Return [x, y] of the center of cell containing provided text 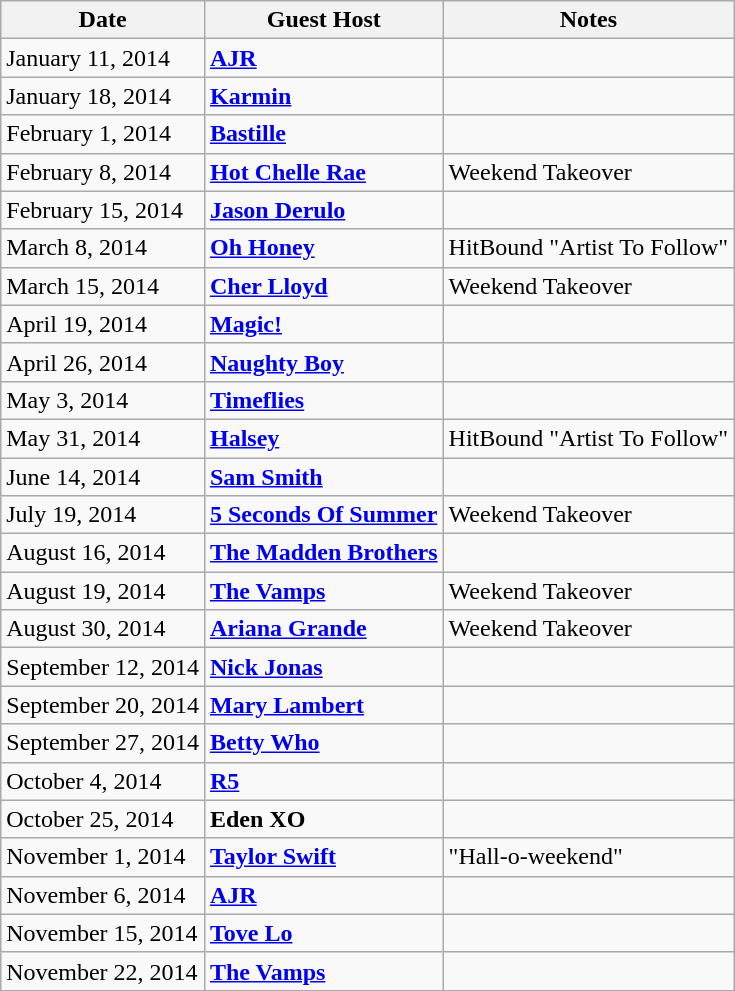
September 12, 2014 [103, 667]
January 11, 2014 [103, 58]
February 15, 2014 [103, 210]
Karmin [324, 96]
Sam Smith [324, 477]
Jason Derulo [324, 210]
Halsey [324, 438]
Naughty Boy [324, 362]
"Hall-o-weekend" [588, 857]
Hot Chelle Rae [324, 172]
May 3, 2014 [103, 400]
August 16, 2014 [103, 553]
Bastille [324, 134]
November 1, 2014 [103, 857]
July 19, 2014 [103, 515]
June 14, 2014 [103, 477]
Timeflies [324, 400]
March 8, 2014 [103, 248]
Eden XO [324, 819]
Oh Honey [324, 248]
Betty Who [324, 743]
January 18, 2014 [103, 96]
Mary Lambert [324, 705]
Tove Lo [324, 933]
August 30, 2014 [103, 629]
Magic! [324, 324]
February 1, 2014 [103, 134]
R5 [324, 781]
Taylor Swift [324, 857]
Notes [588, 20]
Ariana Grande [324, 629]
Cher Lloyd [324, 286]
September 27, 2014 [103, 743]
November 15, 2014 [103, 933]
Date [103, 20]
October 4, 2014 [103, 781]
5 Seconds Of Summer [324, 515]
Guest Host [324, 20]
April 26, 2014 [103, 362]
August 19, 2014 [103, 591]
April 19, 2014 [103, 324]
November 6, 2014 [103, 895]
September 20, 2014 [103, 705]
March 15, 2014 [103, 286]
May 31, 2014 [103, 438]
November 22, 2014 [103, 971]
February 8, 2014 [103, 172]
October 25, 2014 [103, 819]
The Madden Brothers [324, 553]
Nick Jonas [324, 667]
